Search for the cell housing the specified text and yield its (X, Y) center coordinate. 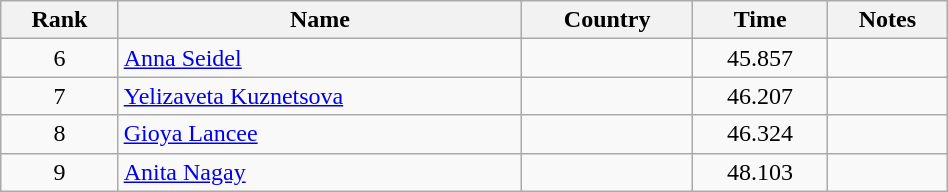
Anna Seidel (320, 58)
Time (760, 20)
46.324 (760, 134)
Rank (60, 20)
Notes (888, 20)
8 (60, 134)
46.207 (760, 96)
Anita Nagay (320, 172)
Yelizaveta Kuznetsova (320, 96)
Country (608, 20)
6 (60, 58)
7 (60, 96)
Gioya Lancee (320, 134)
Name (320, 20)
45.857 (760, 58)
9 (60, 172)
48.103 (760, 172)
